Determine the [X, Y] coordinate at the center of the cell enclosing the given text.  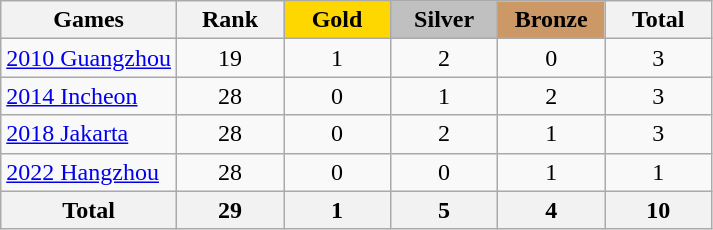
2018 Jakarta [89, 134]
Gold [338, 20]
2014 Incheon [89, 96]
2010 Guangzhou [89, 58]
29 [230, 210]
5 [444, 210]
4 [552, 210]
Games [89, 20]
19 [230, 58]
Bronze [552, 20]
10 [658, 210]
2022 Hangzhou [89, 172]
Silver [444, 20]
Rank [230, 20]
